Determine the [x, y] coordinate at the center of the cell enclosing the given text.  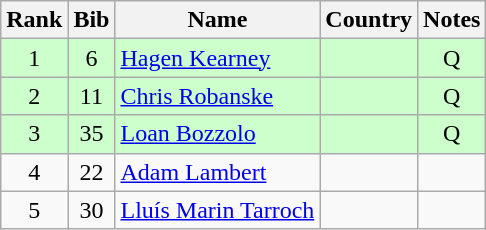
Notes [452, 20]
6 [92, 58]
2 [34, 96]
11 [92, 96]
Name [218, 20]
5 [34, 210]
3 [34, 134]
Bib [92, 20]
1 [34, 58]
30 [92, 210]
Loan Bozzolo [218, 134]
Rank [34, 20]
Country [369, 20]
4 [34, 172]
22 [92, 172]
Adam Lambert [218, 172]
Chris Robanske [218, 96]
Lluís Marin Tarroch [218, 210]
Hagen Kearney [218, 58]
35 [92, 134]
